From the cell containing the given text, extract its center point as (X, Y) coordinate. 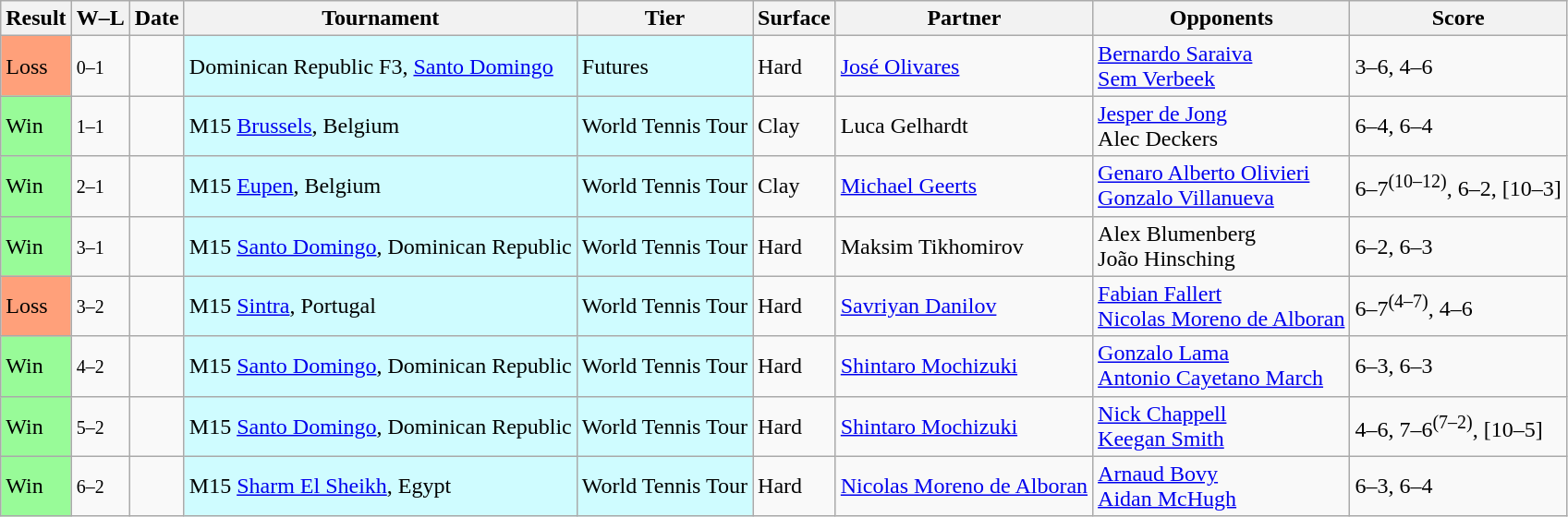
M15 Eupen, Belgium (381, 186)
1–1 (100, 126)
6–4, 6–4 (1458, 126)
Arnaud Bovy Aidan McHugh (1222, 486)
Luca Gelhardt (964, 126)
Maksim Tikhomirov (964, 246)
Genaro Alberto Olivieri Gonzalo Villanueva (1222, 186)
W–L (100, 18)
Dominican Republic F3, Santo Domingo (381, 66)
4–6, 7–6(7–2), [10–5] (1458, 427)
Tournament (381, 18)
0–1 (100, 66)
6–3, 6–4 (1458, 486)
Bernardo Saraiva Sem Verbeek (1222, 66)
Score (1458, 18)
6–7(10–12), 6–2, [10–3] (1458, 186)
6–2 (100, 486)
Fabian Fallert Nicolas Moreno de Alboran (1222, 307)
3–2 (100, 307)
Alex Blumenberg João Hinsching (1222, 246)
Partner (964, 18)
M15 Sharm El Sheikh, Egypt (381, 486)
Result (36, 18)
Surface (795, 18)
6–2, 6–3 (1458, 246)
Nicolas Moreno de Alboran (964, 486)
M15 Sintra, Portugal (381, 307)
Michael Geerts (964, 186)
Tier (664, 18)
2–1 (100, 186)
M15 Brussels, Belgium (381, 126)
3–6, 4–6 (1458, 66)
Opponents (1222, 18)
Savriyan Danilov (964, 307)
Date (157, 18)
4–2 (100, 366)
Futures (664, 66)
Nick Chappell Keegan Smith (1222, 427)
Jesper de Jong Alec Deckers (1222, 126)
5–2 (100, 427)
José Olivares (964, 66)
6–3, 6–3 (1458, 366)
3–1 (100, 246)
6–7(4–7), 4–6 (1458, 307)
Gonzalo Lama Antonio Cayetano March (1222, 366)
